Return [X, Y] of the center of cell containing provided text 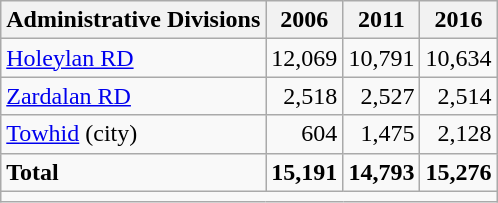
Zardalan RD [134, 96]
Holeylan RD [134, 58]
2,128 [458, 134]
2,518 [304, 96]
Administrative Divisions [134, 20]
2006 [304, 20]
15,276 [458, 172]
2,514 [458, 96]
15,191 [304, 172]
10,634 [458, 58]
10,791 [382, 58]
2011 [382, 20]
2016 [458, 20]
Towhid (city) [134, 134]
1,475 [382, 134]
Total [134, 172]
12,069 [304, 58]
604 [304, 134]
2,527 [382, 96]
14,793 [382, 172]
